Find where the given text appears and provide that cell's center as [x, y] coordinate. 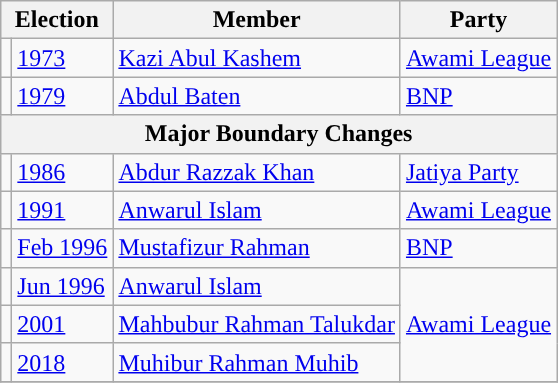
2001 [62, 324]
Abdul Baten [257, 96]
Member [257, 20]
Jun 1996 [62, 286]
Election [57, 20]
Mustafizur Rahman [257, 248]
Party [478, 20]
1979 [62, 96]
Major Boundary Changes [279, 134]
1986 [62, 172]
Abdur Razzak Khan [257, 172]
Jatiya Party [478, 172]
1973 [62, 58]
Feb 1996 [62, 248]
2018 [62, 362]
1991 [62, 210]
Mahbubur Rahman Talukdar [257, 324]
Muhibur Rahman Muhib [257, 362]
Kazi Abul Kashem [257, 58]
